Locate the cell with the specified text and output its (X, Y) center coordinate. 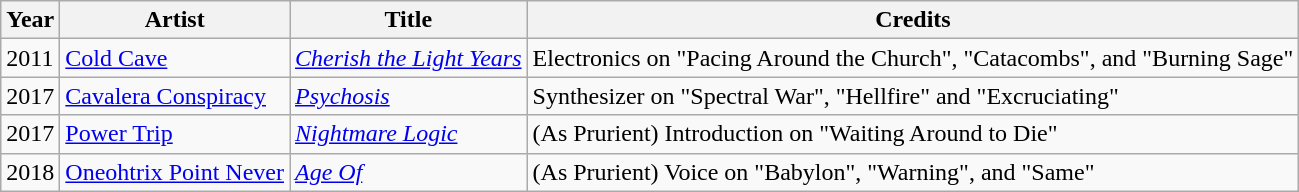
(As Prurient) Introduction on "Waiting Around to Die" (913, 134)
Title (409, 20)
Psychosis (409, 96)
Power Trip (175, 134)
2018 (30, 172)
Year (30, 20)
Synthesizer on "Spectral War", "Hellfire" and "Excruciating" (913, 96)
Artist (175, 20)
Cold Cave (175, 58)
Age Of (409, 172)
Cavalera Conspiracy (175, 96)
Credits (913, 20)
Nightmare Logic (409, 134)
(As Prurient) Voice on "Babylon", "Warning", and "Same" (913, 172)
2011 (30, 58)
Oneohtrix Point Never (175, 172)
Cherish the Light Years (409, 58)
Electronics on "Pacing Around the Church", "Catacombs", and "Burning Sage" (913, 58)
